Provide the (x, y) coordinate of the cell's center where the given text is located.  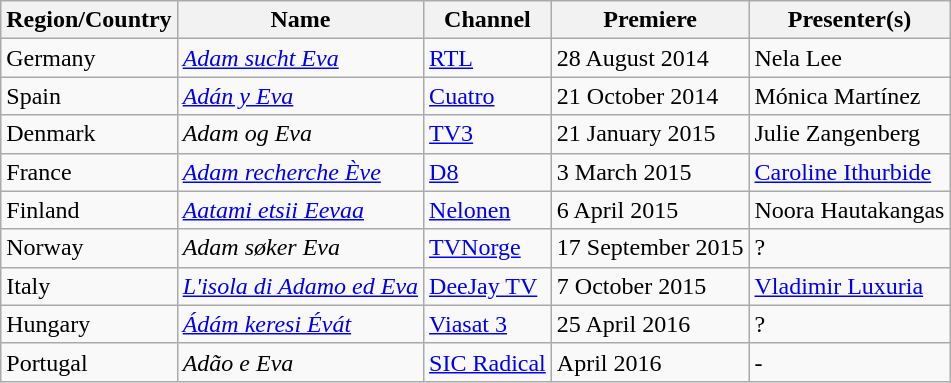
Nela Lee (850, 58)
3 March 2015 (650, 172)
Italy (89, 286)
Name (300, 20)
- (850, 362)
L'isola di Adamo ed Eva (300, 286)
Adam og Eva (300, 134)
Nelonen (488, 210)
TVNorge (488, 248)
Julie Zangenberg (850, 134)
28 August 2014 (650, 58)
Portugal (89, 362)
Denmark (89, 134)
7 October 2015 (650, 286)
Spain (89, 96)
Presenter(s) (850, 20)
France (89, 172)
Region/Country (89, 20)
21 January 2015 (650, 134)
21 October 2014 (650, 96)
Mónica Martínez (850, 96)
Finland (89, 210)
6 April 2015 (650, 210)
Caroline Ithurbide (850, 172)
Germany (89, 58)
Adam sucht Eva (300, 58)
Channel (488, 20)
Adam søker Eva (300, 248)
Viasat 3 (488, 324)
DeeJay TV (488, 286)
25 April 2016 (650, 324)
RTL (488, 58)
Aatami etsii Eevaa (300, 210)
Vladimir Luxuria (850, 286)
Adán y Eva (300, 96)
April 2016 (650, 362)
Hungary (89, 324)
Cuatro (488, 96)
Norway (89, 248)
Ádám keresi Évát (300, 324)
TV3 (488, 134)
Noora Hautakangas (850, 210)
Adão e Eva (300, 362)
Adam recherche Ève (300, 172)
SIC Radical (488, 362)
17 September 2015 (650, 248)
D8 (488, 172)
Premiere (650, 20)
